Return (X, Y) of the center of cell containing provided text 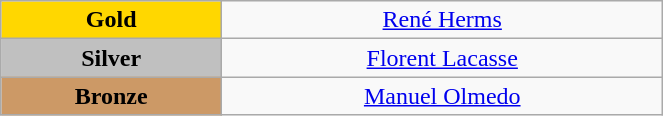
René Herms (442, 20)
Silver (112, 58)
Bronze (112, 96)
Florent Lacasse (442, 58)
Manuel Olmedo (442, 96)
Gold (112, 20)
